Pinpoint the cell where the given text exists, returning its (X, Y) midpoint coordinate. 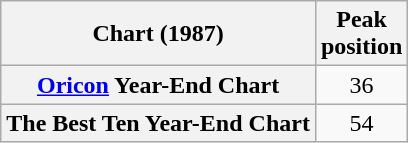
54 (361, 123)
36 (361, 85)
Oricon Year-End Chart (158, 85)
Chart (1987) (158, 34)
The Best Ten Year-End Chart (158, 123)
Peakposition (361, 34)
